Output the (x, y) coordinate of the center of the cell containing the given text.  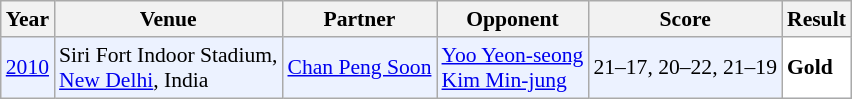
21–17, 20–22, 21–19 (685, 68)
Yoo Yeon-seong Kim Min-jung (512, 68)
Opponent (512, 19)
Year (28, 19)
2010 (28, 68)
Partner (359, 19)
Chan Peng Soon (359, 68)
Result (816, 19)
Score (685, 19)
Gold (816, 68)
Siri Fort Indoor Stadium,New Delhi, India (168, 68)
Venue (168, 19)
